Return the [X, Y] coordinate for the center point of the cell that contains the specified text.  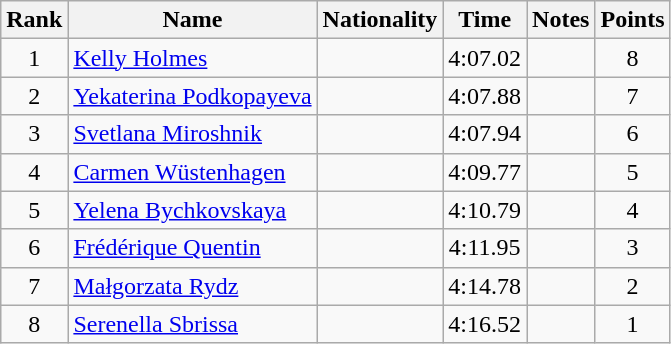
4:07.88 [485, 96]
Nationality [380, 20]
4:10.79 [485, 210]
Yekaterina Podkopayeva [192, 96]
Serenella Sbrissa [192, 324]
Name [192, 20]
4:07.94 [485, 134]
Frédérique Quentin [192, 248]
Yelena Bychkovskaya [192, 210]
4:11.95 [485, 248]
Carmen Wüstenhagen [192, 172]
4:16.52 [485, 324]
4:07.02 [485, 58]
Kelly Holmes [192, 58]
4:09.77 [485, 172]
Małgorzata Rydz [192, 286]
Notes [561, 20]
4:14.78 [485, 286]
Time [485, 20]
Svetlana Miroshnik [192, 134]
Rank [34, 20]
Points [632, 20]
